Detect which cell encompasses the target text, then output its (x, y) center coordinate. 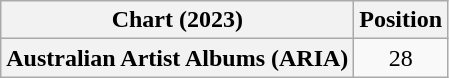
Position (401, 20)
28 (401, 58)
Chart (2023) (178, 20)
Australian Artist Albums (ARIA) (178, 58)
